From the cell containing the given text, extract its center point as (X, Y) coordinate. 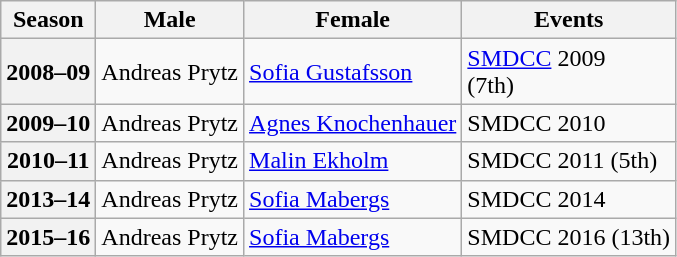
Male (170, 20)
Female (353, 20)
Sofia Gustafsson (353, 72)
2008–09 (48, 72)
SMDCC 2016 (13th) (569, 237)
SMDCC 2011 (5th) (569, 161)
2010–11 (48, 161)
SMDCC 2009 (7th) (569, 72)
2013–14 (48, 199)
2009–10 (48, 123)
Events (569, 20)
2015–16 (48, 237)
Season (48, 20)
SMDCC 2010 (569, 123)
Malin Ekholm (353, 161)
SMDCC 2014 (569, 199)
Agnes Knochenhauer (353, 123)
